Scan for the cell matching the given text and deliver its (X, Y) coordinate at center. 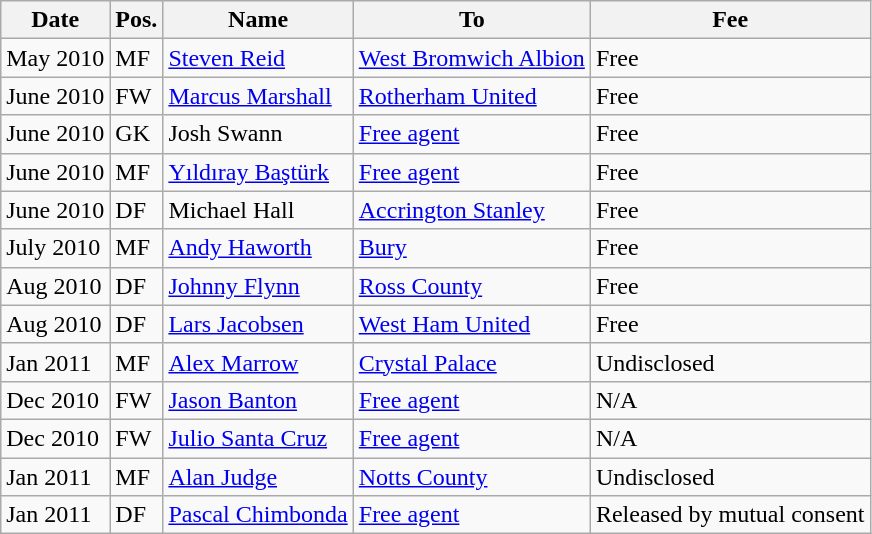
Released by mutual consent (730, 515)
Yıldıray Baştürk (258, 172)
GK (136, 134)
Alan Judge (258, 477)
Josh Swann (258, 134)
Ross County (472, 286)
Andy Haworth (258, 248)
Date (56, 20)
Julio Santa Cruz (258, 438)
Steven Reid (258, 58)
Lars Jacobsen (258, 324)
To (472, 20)
Bury (472, 248)
Notts County (472, 477)
Pascal Chimbonda (258, 515)
Rotherham United (472, 96)
July 2010 (56, 248)
Accrington Stanley (472, 210)
Alex Marrow (258, 362)
Marcus Marshall (258, 96)
Michael Hall (258, 210)
West Ham United (472, 324)
Pos. (136, 20)
Johnny Flynn (258, 286)
Name (258, 20)
Crystal Palace (472, 362)
May 2010 (56, 58)
West Bromwich Albion (472, 58)
Fee (730, 20)
Jason Banton (258, 400)
